Output the [X, Y] coordinate of the center of the cell containing the given text.  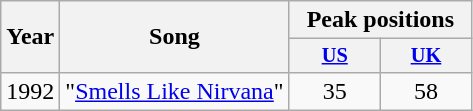
US [334, 56]
Song [174, 37]
UK [426, 56]
"Smells Like Nirvana" [174, 91]
1992 [30, 91]
35 [334, 91]
Year [30, 37]
58 [426, 91]
Peak positions [380, 20]
